Return (x, y) of the center of cell containing provided text 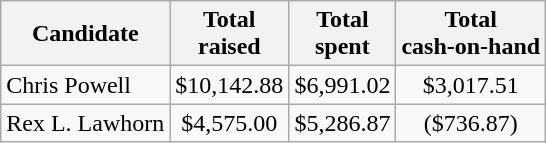
Chris Powell (86, 85)
Totalspent (342, 34)
Candidate (86, 34)
Rex L. Lawhorn (86, 123)
$6,991.02 (342, 85)
$3,017.51 (471, 85)
$10,142.88 (230, 85)
$4,575.00 (230, 123)
$5,286.87 (342, 123)
Totalraised (230, 34)
($736.87) (471, 123)
Totalcash-on-hand (471, 34)
